For the text-containing cell, return its midpoint in [X, Y] coordinate format. 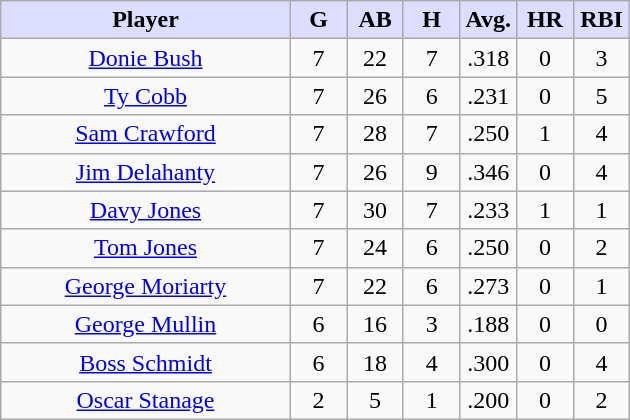
Tom Jones [146, 248]
.300 [488, 362]
George Moriarty [146, 286]
9 [432, 172]
.346 [488, 172]
G [318, 20]
18 [376, 362]
.273 [488, 286]
Avg. [488, 20]
H [432, 20]
Jim Delahanty [146, 172]
George Mullin [146, 324]
16 [376, 324]
.231 [488, 96]
Boss Schmidt [146, 362]
24 [376, 248]
Ty Cobb [146, 96]
.188 [488, 324]
.233 [488, 210]
AB [376, 20]
.318 [488, 58]
28 [376, 134]
RBI [602, 20]
HR [546, 20]
Donie Bush [146, 58]
Davy Jones [146, 210]
30 [376, 210]
.200 [488, 400]
Oscar Stanage [146, 400]
Player [146, 20]
Sam Crawford [146, 134]
